From the cell containing the given text, extract its center point as (x, y) coordinate. 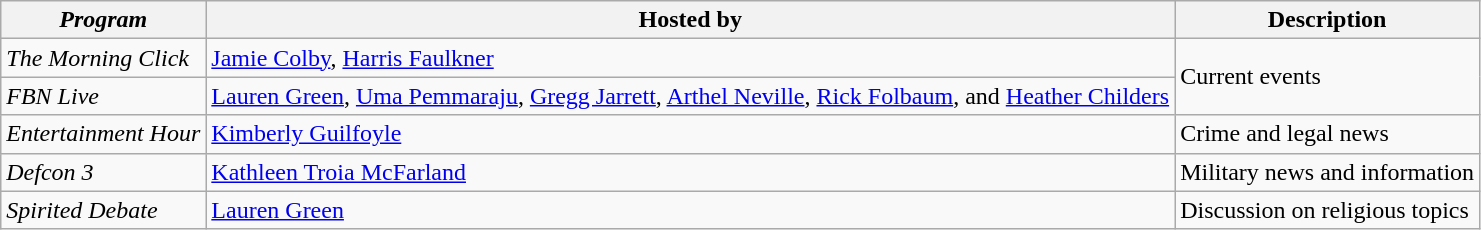
Description (1328, 20)
Lauren Green (690, 210)
Jamie Colby, Harris Faulkner (690, 58)
Discussion on religious topics (1328, 210)
Defcon 3 (104, 172)
Program (104, 20)
Entertainment Hour (104, 134)
Crime and legal news (1328, 134)
Spirited Debate (104, 210)
Kimberly Guilfoyle (690, 134)
FBN Live (104, 96)
Current events (1328, 77)
Kathleen Troia McFarland (690, 172)
The Morning Click (104, 58)
Military news and information (1328, 172)
Hosted by (690, 20)
Lauren Green, Uma Pemmaraju, Gregg Jarrett, Arthel Neville, Rick Folbaum, and Heather Childers (690, 96)
